Provide the [x, y] coordinate of the cell's center where the given text is located.  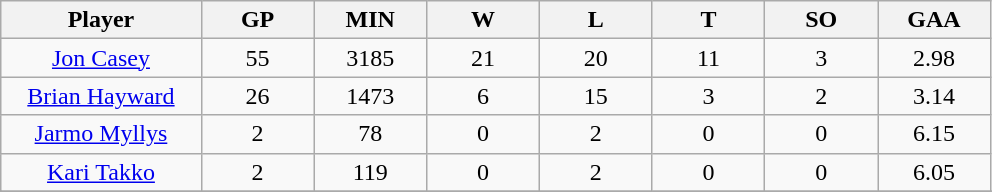
Brian Hayward [101, 96]
MIN [370, 20]
26 [258, 96]
W [484, 20]
11 [708, 58]
Player [101, 20]
119 [370, 172]
SO [822, 20]
1473 [370, 96]
2.98 [934, 58]
21 [484, 58]
L [596, 20]
GAA [934, 20]
6.15 [934, 134]
15 [596, 96]
6 [484, 96]
3.14 [934, 96]
20 [596, 58]
GP [258, 20]
Kari Takko [101, 172]
Jarmo Myllys [101, 134]
55 [258, 58]
Jon Casey [101, 58]
T [708, 20]
6.05 [934, 172]
3185 [370, 58]
78 [370, 134]
